For the text-containing cell, return its midpoint in [x, y] coordinate format. 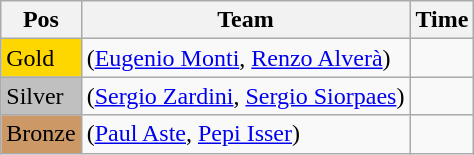
Bronze [41, 134]
Silver [41, 96]
(Sergio Zardini, Sergio Siorpaes) [246, 96]
Team [246, 20]
(Eugenio Monti, Renzo Alverà) [246, 58]
Pos [41, 20]
Gold [41, 58]
Time [442, 20]
(Paul Aste, Pepi Isser) [246, 134]
